Search for the cell housing the specified text and yield its (x, y) center coordinate. 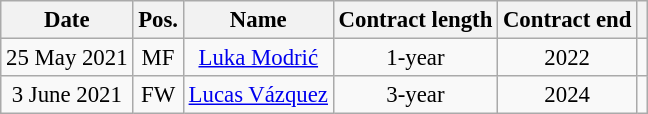
Date (67, 20)
Contract end (568, 20)
MF (158, 58)
Name (258, 20)
3 June 2021 (67, 95)
2022 (568, 58)
Contract length (415, 20)
2024 (568, 95)
FW (158, 95)
Pos. (158, 20)
1-year (415, 58)
Lucas Vázquez (258, 95)
25 May 2021 (67, 58)
Luka Modrić (258, 58)
3-year (415, 95)
